Detect which cell encompasses the target text, then output its [X, Y] center coordinate. 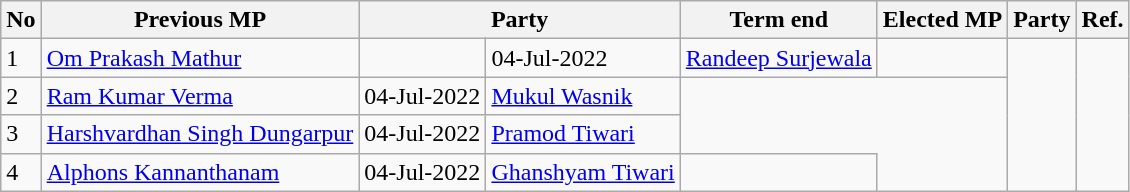
Om Prakash Mathur [200, 58]
1 [21, 58]
4 [21, 172]
Previous MP [200, 20]
Randeep Surjewala [778, 58]
Ghanshyam Tiwari [583, 172]
Pramod Tiwari [583, 134]
2 [21, 96]
Mukul Wasnik [583, 96]
Elected MP [942, 20]
Alphons Kannanthanam [200, 172]
3 [21, 134]
Term end [778, 20]
Ram Kumar Verma [200, 96]
No [21, 20]
Harshvardhan Singh Dungarpur [200, 134]
Ref. [1102, 20]
